Output the (x, y) coordinate of the center of the cell containing the given text.  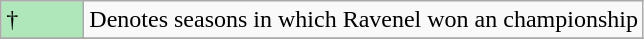
Denotes seasons in which Ravenel won an championship (364, 20)
† (42, 20)
